Find where the given text appears and provide that cell's center as (x, y) coordinate. 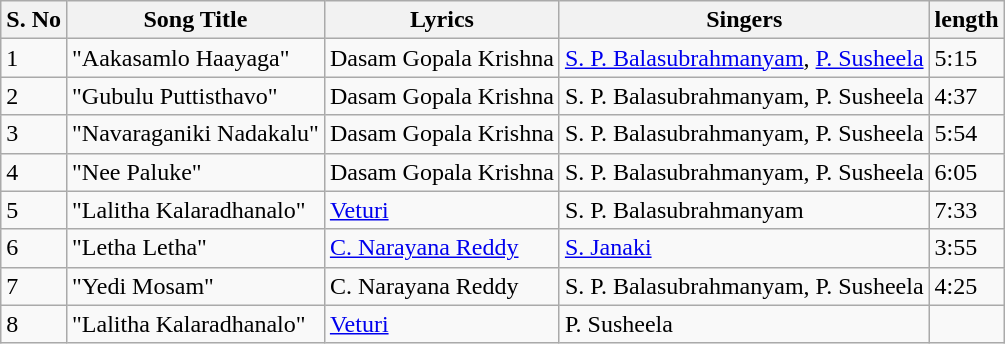
5:15 (966, 58)
S. Janaki (744, 248)
7 (34, 286)
P. Susheela (744, 324)
1 (34, 58)
4:25 (966, 286)
"Gubulu Puttisthavo" (195, 96)
7:33 (966, 210)
8 (34, 324)
6:05 (966, 172)
Singers (744, 20)
6 (34, 248)
2 (34, 96)
5 (34, 210)
4 (34, 172)
"Navaraganiki Nadakalu" (195, 134)
Lyrics (442, 20)
"Letha Letha" (195, 248)
5:54 (966, 134)
3:55 (966, 248)
length (966, 20)
Song Title (195, 20)
4:37 (966, 96)
S. No (34, 20)
"Nee Paluke" (195, 172)
S. P. Balasubrahmanyam (744, 210)
"Yedi Mosam" (195, 286)
"Aakasamlo Haayaga" (195, 58)
3 (34, 134)
